Locate the cell with the specified text and output its (x, y) center coordinate. 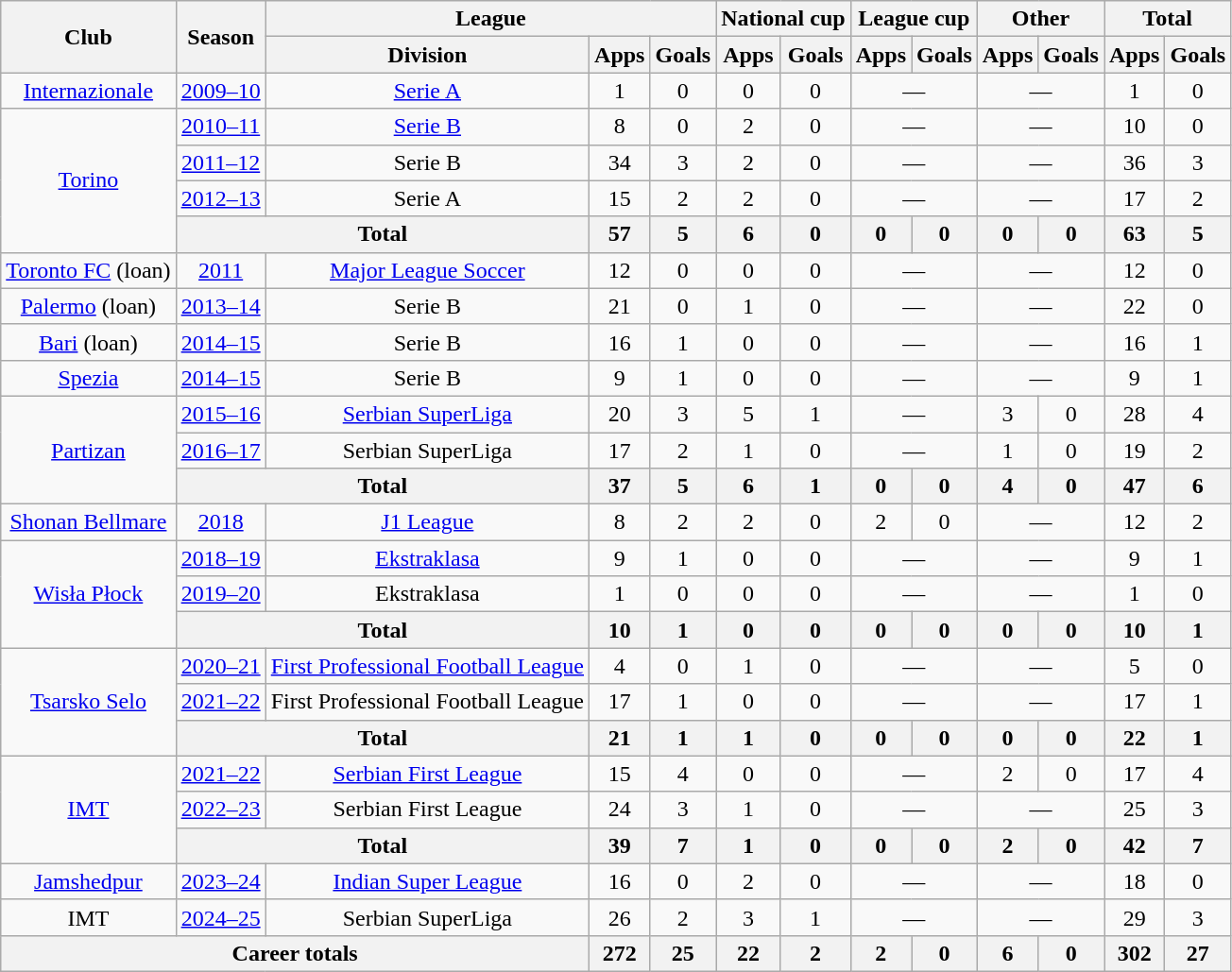
Other (1040, 19)
National cup (783, 19)
2018–19 (221, 558)
2019–20 (221, 594)
Bari (loan) (89, 342)
Partizan (89, 450)
Toronto FC (loan) (89, 270)
Major League Soccer (427, 270)
League cup (914, 19)
2018 (221, 522)
27 (1198, 953)
19 (1134, 451)
2011–12 (221, 162)
18 (1134, 881)
Internazionale (89, 91)
20 (620, 414)
34 (620, 162)
302 (1134, 953)
J1 League (427, 522)
2020–21 (221, 666)
Career totals (295, 953)
2015–16 (221, 414)
2013–14 (221, 306)
Club (89, 37)
2024–25 (221, 917)
Division (427, 55)
Shonan Bellmare (89, 522)
47 (1134, 486)
36 (1134, 162)
57 (620, 234)
Spezia (89, 378)
2012–13 (221, 198)
24 (620, 810)
Palermo (loan) (89, 306)
Wisła Płock (89, 594)
2010–11 (221, 127)
37 (620, 486)
2011 (221, 270)
39 (620, 845)
2022–23 (221, 810)
Torino (89, 180)
42 (1134, 845)
272 (620, 953)
29 (1134, 917)
Season (221, 37)
2023–24 (221, 881)
28 (1134, 414)
63 (1134, 234)
Tsarsko Selo (89, 702)
League (491, 19)
2016–17 (221, 451)
26 (620, 917)
Jamshedpur (89, 881)
2009–10 (221, 91)
Indian Super League (427, 881)
